Output the (X, Y) coordinate of the center of the cell containing the given text.  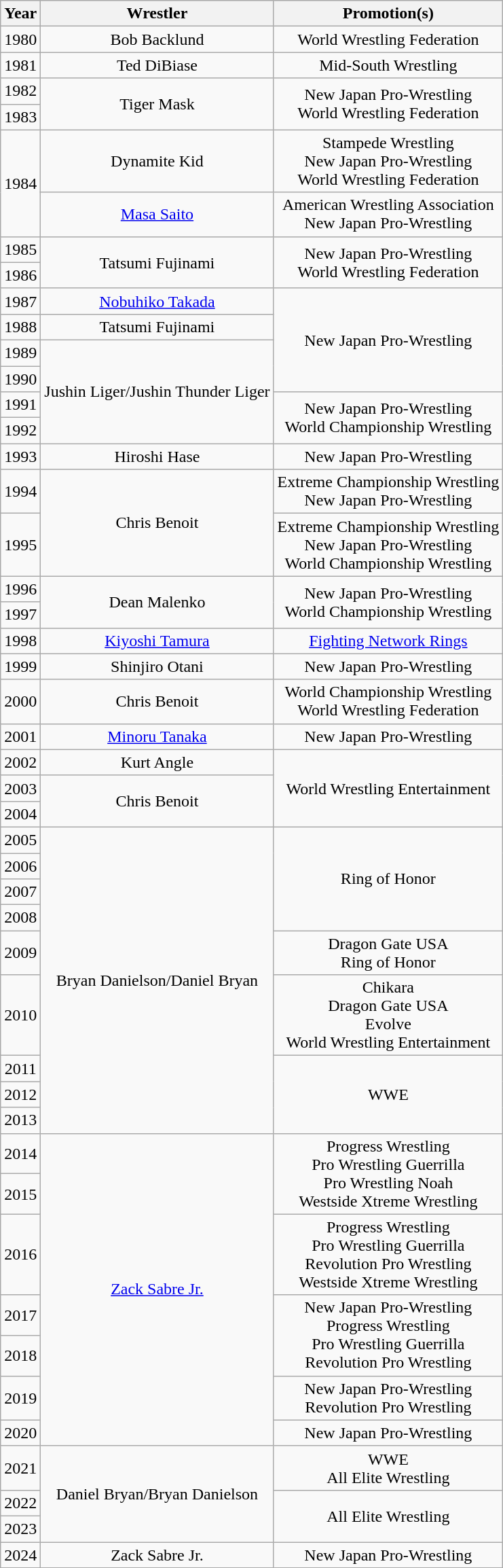
Stampede WrestlingNew Japan Pro-WrestlingWorld Wrestling Federation (388, 161)
2006 (20, 866)
Hiroshi Hase (157, 457)
Bob Backlund (157, 39)
2023 (20, 1529)
1990 (20, 378)
Dragon Gate USARing of Honor (388, 952)
2008 (20, 918)
1993 (20, 457)
Minoru Tanaka (157, 736)
1981 (20, 65)
ChikaraDragon Gate USAEvolveWorld Wrestling Entertainment (388, 1015)
Nobuhiko Takada (157, 301)
2002 (20, 762)
Jushin Liger/Jushin Thunder Liger (157, 391)
Mid-South Wrestling (388, 65)
New Japan Pro-WrestlingRevolution Pro Wrestling (388, 1398)
1989 (20, 353)
2005 (20, 840)
Extreme Championship WrestlingNew Japan Pro-WrestlingWorld Championship Wrestling (388, 545)
World Championship WrestlingWorld Wrestling Federation (388, 701)
American Wrestling AssociationNew Japan Pro-Wrestling (388, 215)
Progress WrestlingPro Wrestling GuerrillaPro Wrestling NoahWestside Xtreme Wrestling (388, 1174)
Fighting Network Rings (388, 641)
2018 (20, 1356)
1984 (20, 183)
Bryan Danielson/Daniel Bryan (157, 980)
2021 (20, 1467)
2024 (20, 1555)
1994 (20, 492)
1999 (20, 666)
Kiyoshi Tamura (157, 641)
Masa Saito (157, 215)
2019 (20, 1398)
Promotion(s) (388, 14)
Progress WrestlingPro Wrestling GuerrillaRevolution Pro WrestlingWestside Xtreme Wrestling (388, 1254)
Daniel Bryan/Bryan Danielson (157, 1493)
2016 (20, 1254)
WWE (388, 1094)
1982 (20, 91)
2015 (20, 1194)
2013 (20, 1120)
2003 (20, 788)
Tiger Mask (157, 104)
Wrestler (157, 14)
2010 (20, 1015)
1986 (20, 275)
2009 (20, 952)
Ted DiBiase (157, 65)
Dynamite Kid (157, 161)
Shinjiro Otani (157, 666)
New Japan Pro-WrestlingProgress WrestlingPro Wrestling GuerrillaRevolution Pro Wrestling (388, 1336)
1997 (20, 615)
Kurt Angle (157, 762)
Ring of Honor (388, 878)
2012 (20, 1094)
1985 (20, 249)
1991 (20, 405)
2014 (20, 1154)
1987 (20, 301)
2004 (20, 814)
Dean Malenko (157, 602)
2022 (20, 1503)
World Wrestling Entertainment (388, 788)
World Wrestling Federation (388, 39)
2011 (20, 1069)
Extreme Championship WrestlingNew Japan Pro-Wrestling (388, 492)
1980 (20, 39)
2020 (20, 1433)
2017 (20, 1315)
1995 (20, 545)
1992 (20, 431)
2007 (20, 892)
2000 (20, 701)
Year (20, 14)
2001 (20, 736)
1998 (20, 641)
1996 (20, 589)
1983 (20, 117)
1988 (20, 327)
All Elite Wrestling (388, 1516)
WWEAll Elite Wrestling (388, 1467)
